Provide the (X, Y) coordinate of the cell's center where the given text is located.  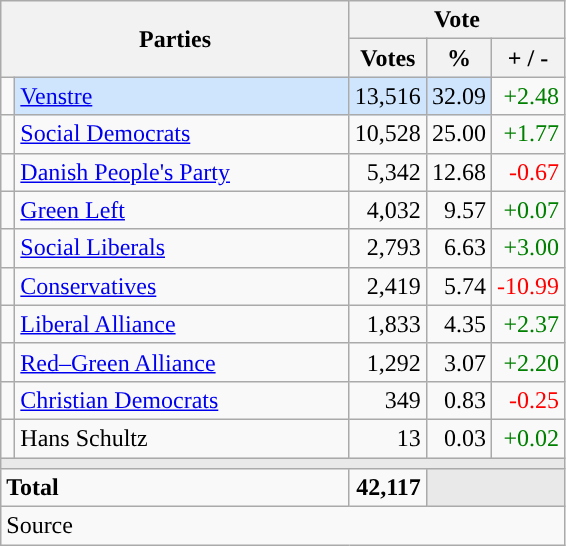
Venstre (182, 96)
349 (388, 400)
+ / - (528, 58)
13,516 (388, 96)
32.09 (458, 96)
-0.25 (528, 400)
42,117 (388, 488)
12.68 (458, 172)
2,419 (388, 286)
0.83 (458, 400)
Total (176, 488)
+1.77 (528, 134)
4.35 (458, 324)
1,292 (388, 362)
10,528 (388, 134)
Vote (456, 20)
+2.37 (528, 324)
Conservatives (182, 286)
Red–Green Alliance (182, 362)
6.63 (458, 248)
1,833 (388, 324)
Christian Democrats (182, 400)
Source (283, 526)
Hans Schultz (182, 438)
4,032 (388, 210)
% (458, 58)
Social Democrats (182, 134)
13 (388, 438)
5.74 (458, 286)
Danish People's Party (182, 172)
Green Left (182, 210)
+0.07 (528, 210)
9.57 (458, 210)
3.07 (458, 362)
25.00 (458, 134)
+3.00 (528, 248)
+0.02 (528, 438)
2,793 (388, 248)
Liberal Alliance (182, 324)
+2.48 (528, 96)
5,342 (388, 172)
+2.20 (528, 362)
0.03 (458, 438)
Parties (176, 39)
Social Liberals (182, 248)
-10.99 (528, 286)
Votes (388, 58)
-0.67 (528, 172)
